Detect which cell encompasses the target text, then output its [X, Y] center coordinate. 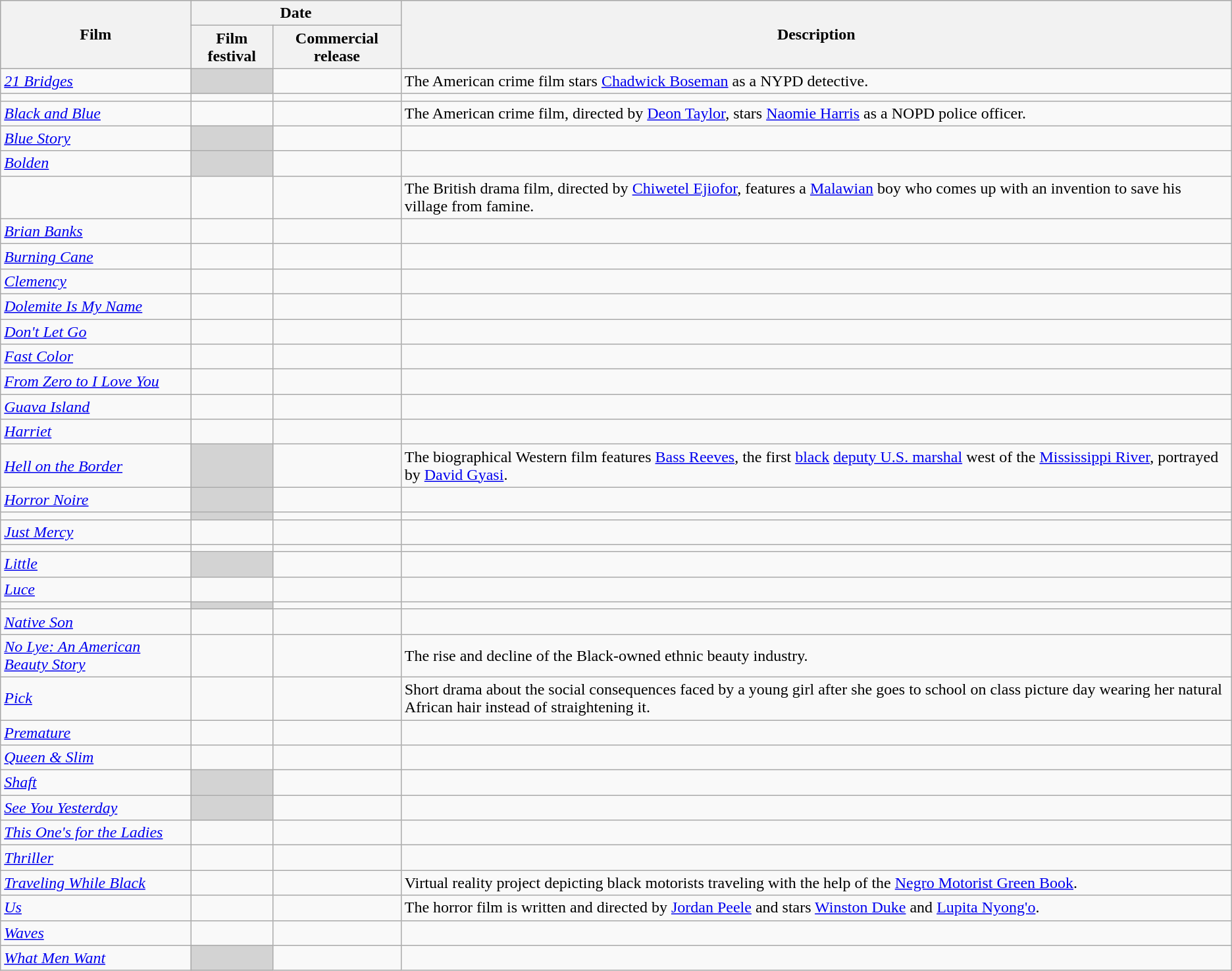
Bolden [96, 163]
Brian Banks [96, 231]
The American crime film stars Chadwick Boseman as a NYPD detective. [816, 81]
Film [96, 34]
21 Bridges [96, 81]
Dolemite Is My Name [96, 306]
Date [296, 13]
This One's for the Ladies [96, 833]
Little [96, 564]
Film festival [232, 47]
Horror Noire [96, 500]
Queen & Slim [96, 758]
The horror film is written and directed by Jordan Peele and stars Winston Duke and Lupita Nyong'o. [816, 908]
Pick [96, 698]
Burning Cane [96, 256]
See You Yesterday [96, 808]
Guava Island [96, 407]
The American crime film, directed by Deon Taylor, stars Naomie Harris as a NOPD police officer. [816, 113]
Native Son [96, 621]
Us [96, 908]
Harriet [96, 432]
Waves [96, 933]
What Men Want [96, 958]
From Zero to I Love You [96, 382]
Just Mercy [96, 532]
Blue Story [96, 138]
The British drama film, directed by Chiwetel Ejiofor, features a Malawian boy who comes up with an invention to save his village from famine. [816, 197]
Clemency [96, 281]
The biographical Western film features Bass Reeves, the first black deputy U.S. marshal west of the Mississippi River, portrayed by David Gyasi. [816, 466]
Traveling While Black [96, 883]
Premature [96, 733]
The rise and decline of the Black-owned ethnic beauty industry. [816, 656]
Virtual reality project depicting black motorists traveling with the help of the Negro Motorist Green Book. [816, 883]
Description [816, 34]
Don't Let Go [96, 331]
Fast Color [96, 357]
No Lye: An American Beauty Story [96, 656]
Thriller [96, 858]
Hell on the Border [96, 466]
Shaft [96, 783]
Black and Blue [96, 113]
Commercial release [337, 47]
Luce [96, 589]
